Locate the cell with the specified text and output its [X, Y] center coordinate. 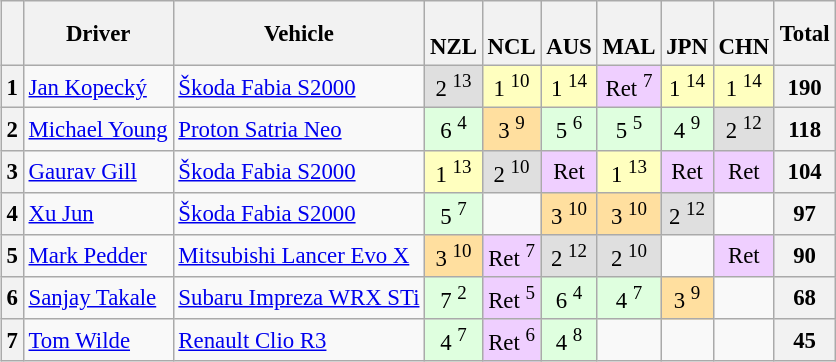
Gaurav Gill [98, 171]
Sanjay Takale [98, 298]
1 10 [512, 87]
1 [12, 87]
Jan Kopecký [98, 87]
68 [804, 298]
7 2 [454, 298]
4 8 [569, 340]
5 6 [569, 129]
AUS [569, 34]
JPN [687, 34]
Renault Clio R3 [299, 340]
4 [12, 213]
MAL [629, 34]
Subaru Impreza WRX STi [299, 298]
4 9 [687, 129]
190 [804, 87]
104 [804, 171]
5 5 [629, 129]
NCL [512, 34]
Vehicle [299, 34]
Ret 5 [512, 298]
118 [804, 129]
3 [12, 171]
5 7 [454, 213]
Michael Young [98, 129]
Mark Pedder [98, 255]
Mitsubishi Lancer Evo X [299, 255]
Total [804, 34]
Tom Wilde [98, 340]
Ret 6 [512, 340]
2 [12, 129]
7 [12, 340]
6 [12, 298]
CHN [744, 34]
Driver [98, 34]
5 [12, 255]
NZL [454, 34]
97 [804, 213]
Xu Jun [98, 213]
45 [804, 340]
Proton Satria Neo [299, 129]
2 13 [454, 87]
90 [804, 255]
